Identify which cell holds the provided text, then report its [x, y] central coordinate. 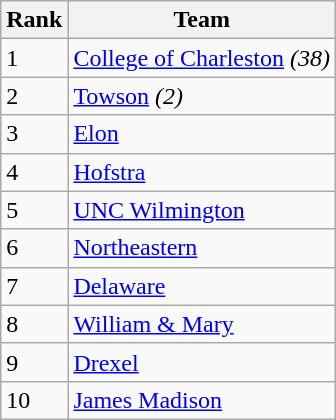
10 [34, 400]
Towson (2) [202, 96]
Drexel [202, 362]
Northeastern [202, 248]
4 [34, 172]
Team [202, 20]
Hofstra [202, 172]
8 [34, 324]
1 [34, 58]
9 [34, 362]
7 [34, 286]
5 [34, 210]
UNC Wilmington [202, 210]
James Madison [202, 400]
Rank [34, 20]
2 [34, 96]
Elon [202, 134]
3 [34, 134]
College of Charleston (38) [202, 58]
6 [34, 248]
William & Mary [202, 324]
Delaware [202, 286]
